Return the (x, y) coordinate for the center point of the cell that contains the specified text.  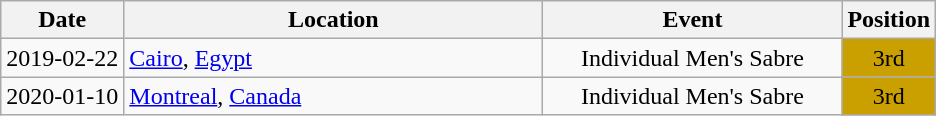
Event (692, 20)
Location (334, 20)
Cairo, Egypt (334, 58)
2020-01-10 (62, 96)
Date (62, 20)
2019-02-22 (62, 58)
Montreal, Canada (334, 96)
Position (889, 20)
